Pinpoint the cell where the given text exists, returning its (X, Y) midpoint coordinate. 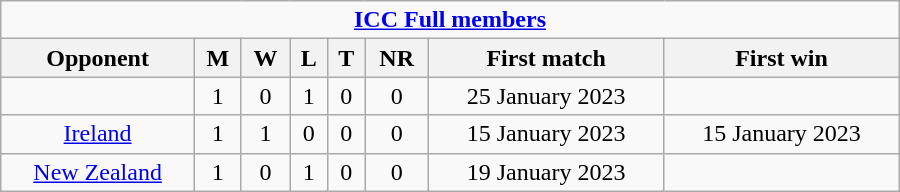
W (266, 58)
25 January 2023 (546, 96)
Ireland (98, 134)
First match (546, 58)
First win (782, 58)
19 January 2023 (546, 172)
NR (396, 58)
ICC Full members (450, 20)
T (346, 58)
New Zealand (98, 172)
M (218, 58)
Opponent (98, 58)
L (309, 58)
